Identify which cell holds the provided text, then report its (x, y) central coordinate. 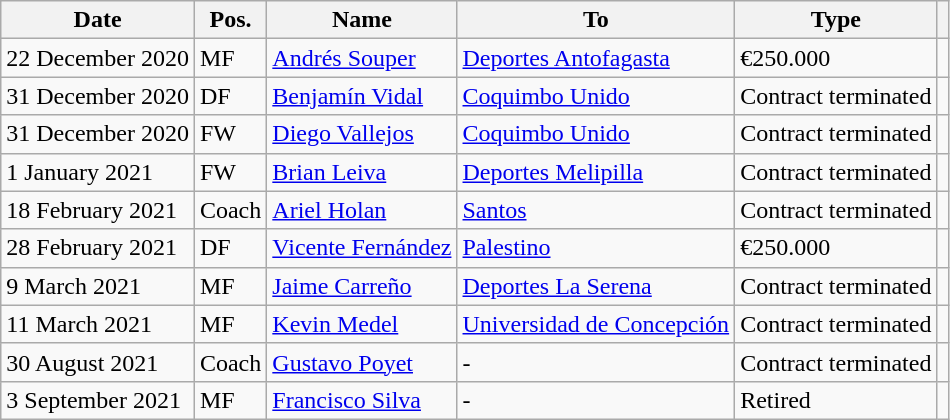
Date (98, 20)
Name (362, 20)
Kevin Medel (362, 324)
Pos. (230, 20)
Brian Leiva (362, 172)
Deportes Antofagasta (596, 58)
Palestino (596, 248)
Diego Vallejos (362, 134)
3 September 2021 (98, 400)
11 March 2021 (98, 324)
Benjamín Vidal (362, 96)
Type (836, 20)
1 January 2021 (98, 172)
9 March 2021 (98, 286)
Francisco Silva (362, 400)
Retired (836, 400)
Vicente Fernández (362, 248)
22 December 2020 (98, 58)
Gustavo Poyet (362, 362)
18 February 2021 (98, 210)
Ariel Holan (362, 210)
Santos (596, 210)
Deportes Melipilla (596, 172)
Jaime Carreño (362, 286)
Andrés Souper (362, 58)
Universidad de Concepción (596, 324)
28 February 2021 (98, 248)
30 August 2021 (98, 362)
To (596, 20)
Deportes La Serena (596, 286)
